Return [X, Y] of the center of cell containing provided text 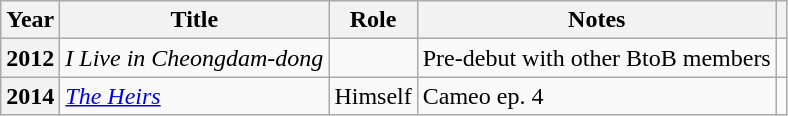
2014 [30, 96]
Notes [596, 20]
Role [373, 20]
Pre-debut with other BtoB members [596, 58]
I Live in Cheongdam-dong [194, 58]
Himself [373, 96]
The Heirs [194, 96]
Year [30, 20]
2012 [30, 58]
Title [194, 20]
Cameo ep. 4 [596, 96]
